Pinpoint the cell where the given text exists, returning its (X, Y) midpoint coordinate. 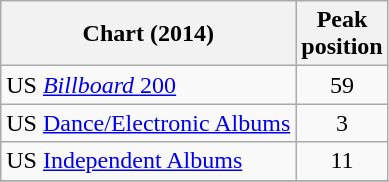
Peakposition (342, 34)
59 (342, 85)
US Dance/Electronic Albums (148, 123)
Chart (2014) (148, 34)
US Independent Albums (148, 161)
11 (342, 161)
3 (342, 123)
US Billboard 200 (148, 85)
